Scan for the cell matching the given text and deliver its (x, y) coordinate at center. 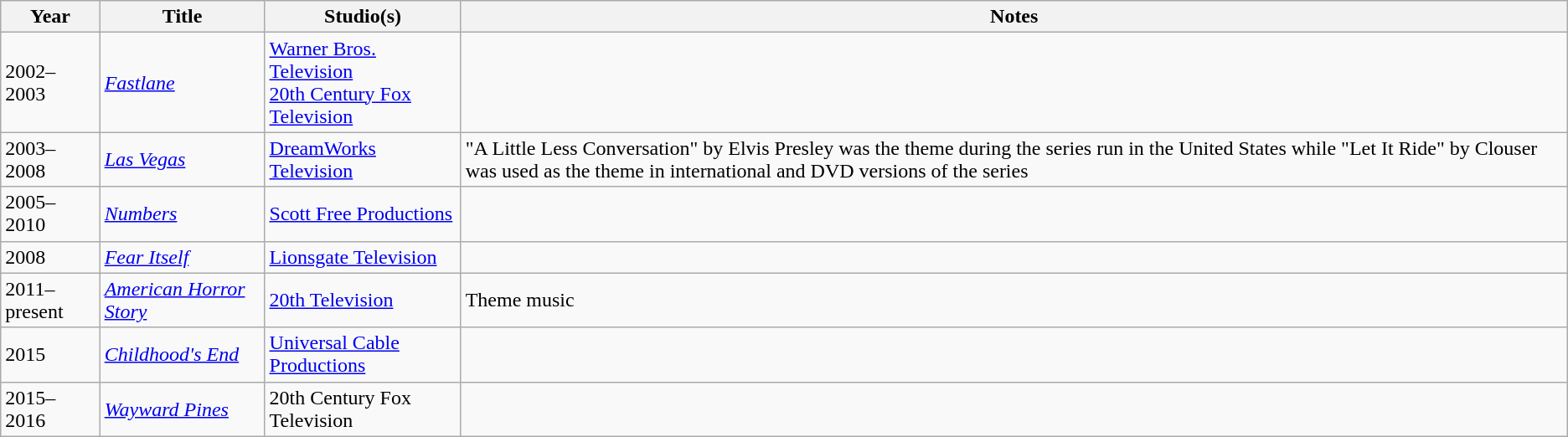
Las Vegas (183, 159)
2015–2016 (50, 409)
20th Century Fox Television (363, 409)
Title (183, 17)
DreamWorks Television (363, 159)
Warner Bros. Television20th Century Fox Television (363, 82)
Wayward Pines (183, 409)
Fastlane (183, 82)
20th Television (363, 300)
Year (50, 17)
Universal Cable Productions (363, 355)
Fear Itself (183, 257)
Studio(s) (363, 17)
Numbers (183, 214)
American Horror Story (183, 300)
Childhood's End (183, 355)
Scott Free Productions (363, 214)
Lionsgate Television (363, 257)
Theme music (1014, 300)
2011–present (50, 300)
2015 (50, 355)
2002–2003 (50, 82)
2005–2010 (50, 214)
2008 (50, 257)
2003–2008 (50, 159)
Notes (1014, 17)
